Determine the (X, Y) coordinate at the center of the cell enclosing the given text.  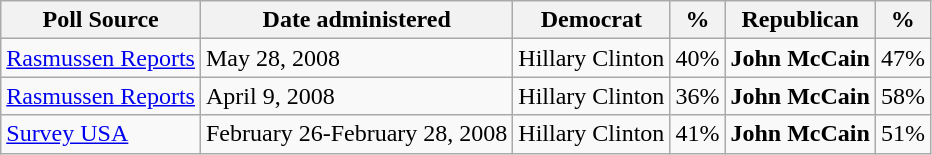
Date administered (356, 20)
May 28, 2008 (356, 58)
36% (698, 96)
Republican (800, 20)
February 26-February 28, 2008 (356, 134)
51% (902, 134)
58% (902, 96)
41% (698, 134)
Democrat (592, 20)
Poll Source (101, 20)
April 9, 2008 (356, 96)
47% (902, 58)
40% (698, 58)
Survey USA (101, 134)
